Locate the cell with the specified text and output its [X, Y] center coordinate. 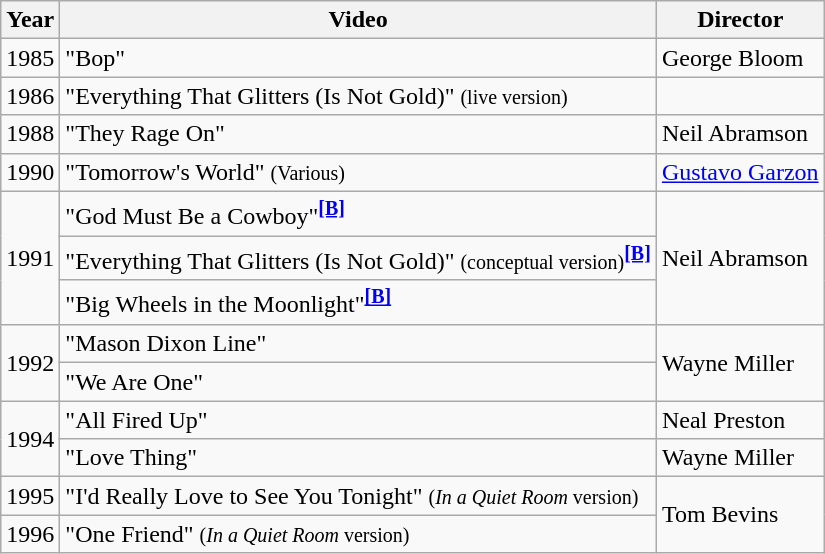
"Bop" [358, 58]
"They Rage On" [358, 134]
George Bloom [740, 58]
Tom Bevins [740, 515]
Director [740, 20]
1991 [30, 258]
1986 [30, 96]
1994 [30, 439]
Year [30, 20]
"Everything That Glitters (Is Not Gold)" (live version) [358, 96]
"Love Thing" [358, 458]
"One Friend" (In a Quiet Room version) [358, 534]
Video [358, 20]
"God Must Be a Cowboy"[B] [358, 214]
1996 [30, 534]
1992 [30, 363]
1990 [30, 172]
"We Are One" [358, 382]
"All Fired Up" [358, 420]
"Mason Dixon Line" [358, 344]
"Big Wheels in the Moonlight"[B] [358, 302]
1995 [30, 496]
1985 [30, 58]
Neal Preston [740, 420]
Gustavo Garzon [740, 172]
"I'd Really Love to See You Tonight" (In a Quiet Room version) [358, 496]
1988 [30, 134]
"Everything That Glitters (Is Not Gold)" (conceptual version)[B] [358, 258]
"Tomorrow's World" (Various) [358, 172]
